Determine the [X, Y] coordinate at the center of the cell enclosing the given text.  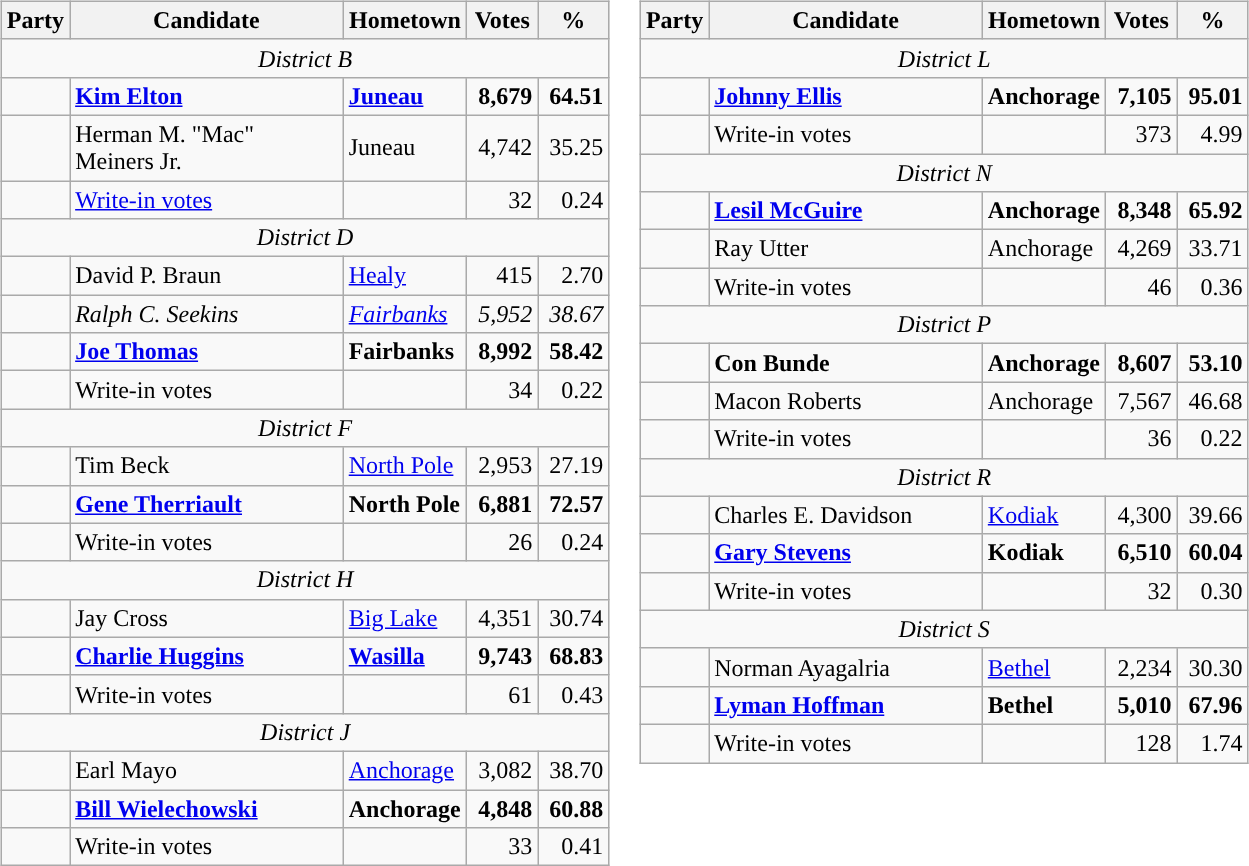
Wasilla [405, 656]
64.51 [574, 96]
District H [305, 580]
Big Lake [405, 618]
95.01 [1212, 96]
39.66 [1212, 515]
Earl Mayo [207, 770]
District B [305, 58]
6,881 [502, 504]
Lesil McGuire [846, 211]
District L [944, 58]
0.30 [1212, 591]
Gene Therriault [207, 504]
Ralph C. Seekins [207, 314]
30.30 [1212, 667]
36 [1142, 439]
District N [944, 173]
72.57 [574, 504]
4.99 [1212, 134]
128 [1142, 743]
4,848 [502, 809]
Joe Thomas [207, 352]
26 [502, 542]
Ray Utter [846, 249]
Tim Beck [207, 466]
7,567 [1142, 401]
District D [305, 238]
5,010 [1142, 705]
61 [502, 694]
30.74 [574, 618]
Johnny Ellis [846, 96]
35.25 [574, 148]
9,743 [502, 656]
0.41 [574, 847]
27.19 [574, 466]
1.74 [1212, 743]
2,953 [502, 466]
68.83 [574, 656]
60.88 [574, 809]
Gary Stevens [846, 553]
District S [944, 629]
67.96 [1212, 705]
46.68 [1212, 401]
53.10 [1212, 363]
8,992 [502, 352]
Con Bunde [846, 363]
7,105 [1142, 96]
Jay Cross [207, 618]
4,351 [502, 618]
38.70 [574, 770]
District R [944, 477]
4,269 [1142, 249]
0.43 [574, 694]
4,742 [502, 148]
58.42 [574, 352]
Kim Elton [207, 96]
34 [502, 390]
6,510 [1142, 553]
33 [502, 847]
Healy [405, 276]
District J [305, 732]
District F [305, 428]
60.04 [1212, 553]
Macon Roberts [846, 401]
Charlie Huggins [207, 656]
8,607 [1142, 363]
415 [502, 276]
Lyman Hoffman [846, 705]
Charles E. Davidson [846, 515]
3,082 [502, 770]
4,300 [1142, 515]
0.36 [1212, 287]
Norman Ayagalria [846, 667]
2.70 [574, 276]
5,952 [502, 314]
Bill Wielechowski [207, 809]
33.71 [1212, 249]
373 [1142, 134]
District P [944, 325]
65.92 [1212, 211]
46 [1142, 287]
38.67 [574, 314]
David P. Braun [207, 276]
2,234 [1142, 667]
Herman M. "Mac" Meiners Jr. [207, 148]
8,348 [1142, 211]
8,679 [502, 96]
